Scan for the cell matching the given text and deliver its (X, Y) coordinate at center. 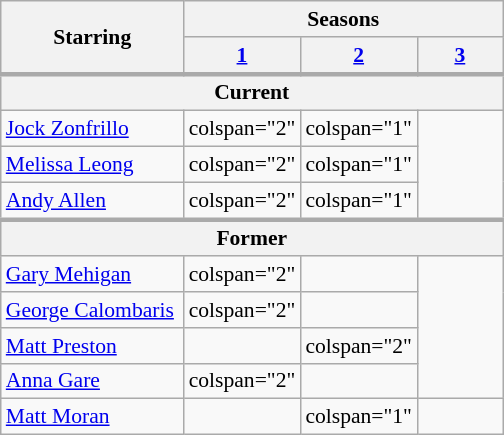
Matt Preston (92, 346)
1 (242, 56)
Seasons (344, 19)
Jock Zonfrillo (92, 129)
Melissa Leong (92, 165)
Anna Gare (92, 381)
Current (252, 92)
George Calombaris (92, 310)
Gary Mehigan (92, 275)
2 (358, 56)
Former (252, 238)
Andy Allen (92, 200)
Starring (92, 38)
Matt Moran (92, 417)
3 (460, 56)
